Output the [X, Y] coordinate of the center of the cell containing the given text.  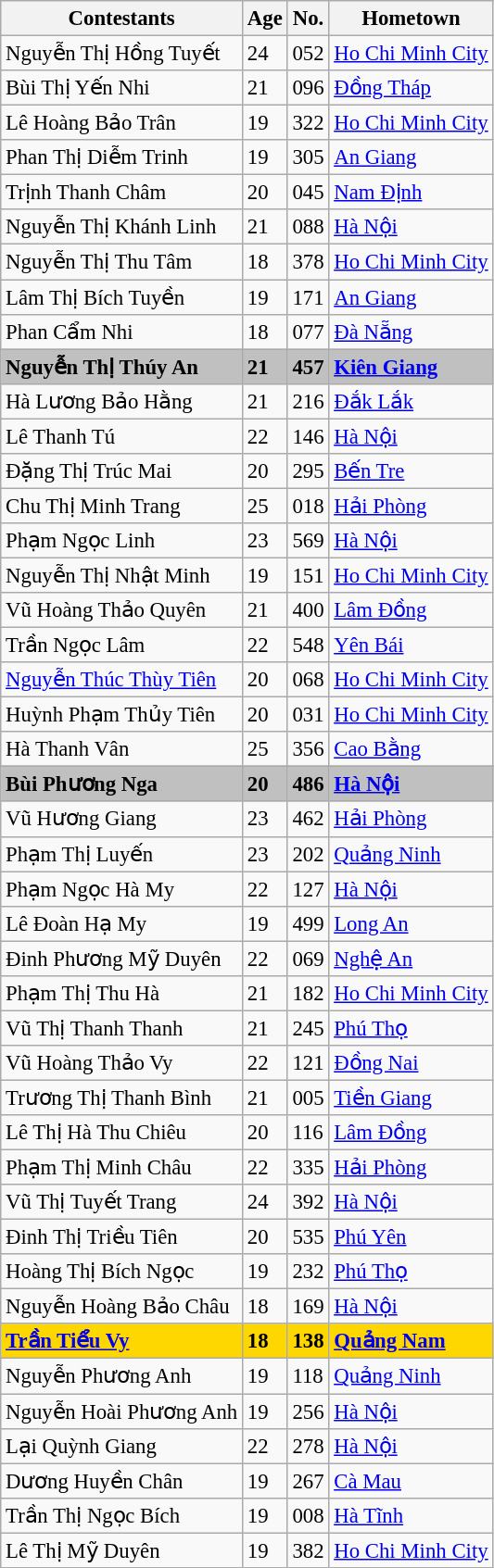
Quảng Nam [412, 1342]
Lê Hoàng Bảo Trân [122, 123]
018 [308, 506]
Nguyễn Thị Thúy An [122, 367]
Lại Quỳnh Giang [122, 1446]
278 [308, 1446]
Nguyễn Phương Anh [122, 1376]
Hà Tĩnh [412, 1515]
322 [308, 123]
096 [308, 88]
Cà Mau [412, 1481]
088 [308, 227]
116 [308, 1133]
Hoàng Thị Bích Ngọc [122, 1272]
Lê Thị Mỹ Duyên [122, 1550]
No. [308, 19]
Kiên Giang [412, 367]
118 [308, 1376]
400 [308, 610]
Cao Bằng [412, 749]
Đà Nẵng [412, 332]
Lâm Thị Bích Tuyền [122, 297]
Vũ Thị Tuyết Trang [122, 1202]
Nguyễn Hoài Phương Anh [122, 1411]
Nguyễn Thị Hồng Tuyết [122, 54]
Dương Huyền Chân [122, 1481]
202 [308, 854]
Trương Thị Thanh Bình [122, 1098]
Nam Định [412, 193]
499 [308, 923]
045 [308, 193]
Phạm Thị Luyến [122, 854]
146 [308, 436]
378 [308, 262]
Đặng Thị Trúc Mai [122, 471]
005 [308, 1098]
Phạm Ngọc Linh [122, 541]
Hà Thanh Vân [122, 749]
Nghệ An [412, 959]
052 [308, 54]
Phạm Thị Minh Châu [122, 1168]
Đồng Nai [412, 1063]
Phan Cẩm Nhi [122, 332]
295 [308, 471]
Nguyễn Hoàng Bảo Châu [122, 1307]
216 [308, 401]
Đinh Thị Triều Tiên [122, 1237]
569 [308, 541]
Bùi Phương Nga [122, 784]
Hometown [412, 19]
267 [308, 1481]
457 [308, 367]
121 [308, 1063]
068 [308, 680]
031 [308, 715]
Tiền Giang [412, 1098]
382 [308, 1550]
Nguyễn Thị Khánh Linh [122, 227]
Bùi Thị Yến Nhi [122, 88]
069 [308, 959]
171 [308, 297]
535 [308, 1237]
Trịnh Thanh Châm [122, 193]
232 [308, 1272]
Contestants [122, 19]
Trần Tiểu Vy [122, 1342]
462 [308, 820]
Trần Ngọc Lâm [122, 646]
Vũ Hoàng Thảo Vy [122, 1063]
151 [308, 575]
Đồng Tháp [412, 88]
008 [308, 1515]
Lê Thanh Tú [122, 436]
127 [308, 889]
Long An [412, 923]
Đinh Phương Mỹ Duyên [122, 959]
Age [265, 19]
Lê Đoàn Hạ My [122, 923]
Nguyễn Thị Thu Tâm [122, 262]
Trần Thị Ngọc Bích [122, 1515]
486 [308, 784]
Vũ Hương Giang [122, 820]
Phan Thị Diễm Trinh [122, 157]
Huỳnh Phạm Thủy Tiên [122, 715]
Vũ Thị Thanh Thanh [122, 1028]
548 [308, 646]
Phạm Thị Thu Hà [122, 994]
305 [308, 157]
256 [308, 1411]
245 [308, 1028]
Lê Thị Hà Thu Chiêu [122, 1133]
Đắk Lắk [412, 401]
182 [308, 994]
Nguyễn Thị Nhật Minh [122, 575]
Yên Bái [412, 646]
Hà Lương Bảo Hằng [122, 401]
Vũ Hoàng Thảo Quyên [122, 610]
Phú Yên [412, 1237]
335 [308, 1168]
392 [308, 1202]
Phạm Ngọc Hà My [122, 889]
077 [308, 332]
356 [308, 749]
Bến Tre [412, 471]
169 [308, 1307]
Chu Thị Minh Trang [122, 506]
Nguyễn Thúc Thùy Tiên [122, 680]
138 [308, 1342]
